Return the [X, Y] coordinate for the center point of the cell that contains the specified text.  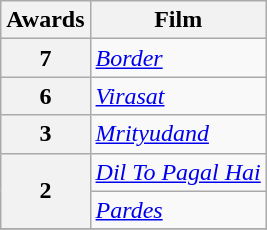
2 [46, 191]
Border [178, 58]
Dil To Pagal Hai [178, 172]
7 [46, 58]
Pardes [178, 210]
3 [46, 134]
Virasat [178, 96]
Film [178, 20]
Mrityudand [178, 134]
6 [46, 96]
Awards [46, 20]
